Output the [x, y] coordinate of the center of the cell containing the given text.  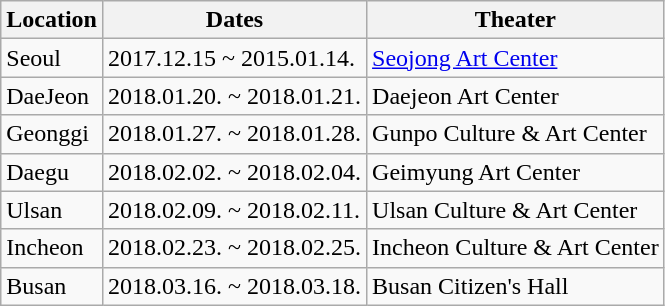
2018.02.02. ~ 2018.02.04. [234, 172]
Ulsan [52, 210]
Daegu [52, 172]
Busan [52, 286]
2017.12.15 ~ 2015.01.14. [234, 58]
Geonggi [52, 134]
Ulsan Culture & Art Center [516, 210]
2018.02.23. ~ 2018.02.25. [234, 248]
Location [52, 20]
2018.01.27. ~ 2018.01.28. [234, 134]
Gunpo Culture & Art Center [516, 134]
2018.02.09. ~ 2018.02.11. [234, 210]
Seojong Art Center [516, 58]
Incheon [52, 248]
2018.03.16. ~ 2018.03.18. [234, 286]
Geimyung Art Center [516, 172]
Daejeon Art Center [516, 96]
2018.01.20. ~ 2018.01.21. [234, 96]
DaeJeon [52, 96]
Dates [234, 20]
Theater [516, 20]
Seoul [52, 58]
Busan Citizen's Hall [516, 286]
Incheon Culture & Art Center [516, 248]
